From the cell containing the given text, extract its center point as [x, y] coordinate. 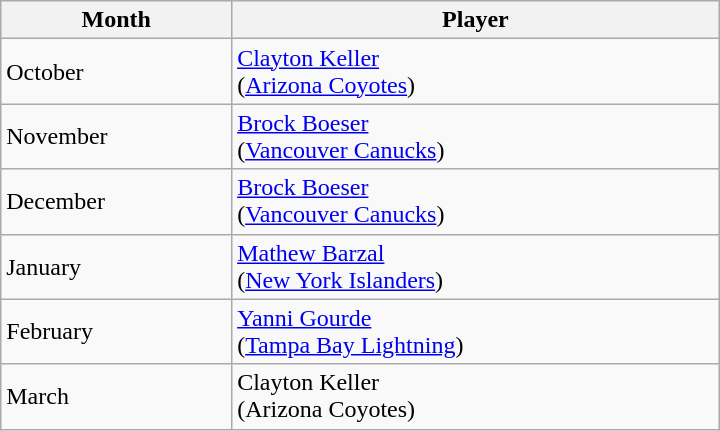
January [116, 266]
Mathew Barzal(New York Islanders) [476, 266]
Yanni Gourde(Tampa Bay Lightning) [476, 332]
October [116, 72]
February [116, 332]
November [116, 136]
Player [476, 20]
March [116, 396]
December [116, 202]
Month [116, 20]
